From the cell containing the given text, extract its center point as (X, Y) coordinate. 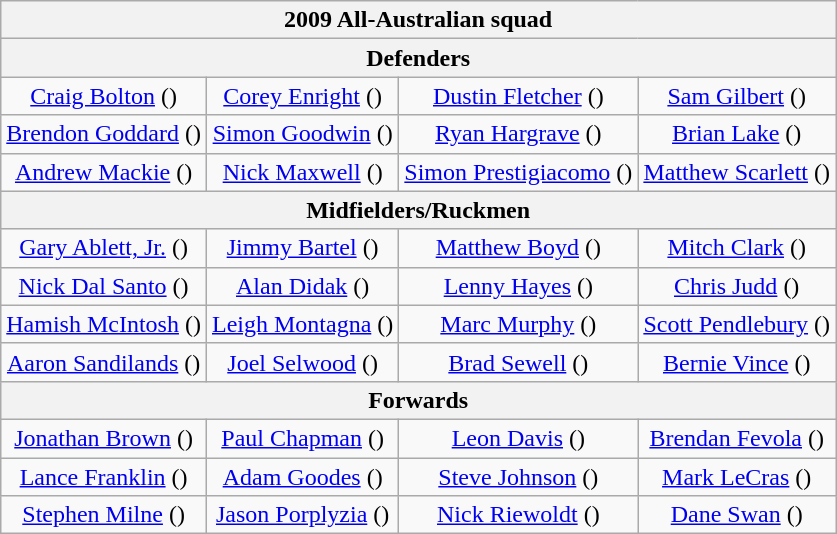
Craig Bolton () (104, 96)
Simon Prestigiacomo () (518, 172)
Dustin Fletcher () (518, 96)
Brendan Fevola () (737, 438)
2009 All-Australian squad (418, 20)
Gary Ablett, Jr. () (104, 248)
Scott Pendlebury () (737, 324)
Lance Franklin () (104, 477)
Dane Swan () (737, 515)
Marc Murphy () (518, 324)
Alan Didak () (302, 286)
Bernie Vince () (737, 362)
Nick Riewoldt () (518, 515)
Defenders (418, 58)
Brian Lake () (737, 134)
Brendon Goddard () (104, 134)
Joel Selwood () (302, 362)
Simon Goodwin () (302, 134)
Leigh Montagna () (302, 324)
Adam Goodes () (302, 477)
Matthew Boyd () (518, 248)
Leon Davis () (518, 438)
Sam Gilbert () (737, 96)
Mark LeCras () (737, 477)
Lenny Hayes () (518, 286)
Paul Chapman () (302, 438)
Ryan Hargrave () (518, 134)
Steve Johnson () (518, 477)
Corey Enright () (302, 96)
Brad Sewell () (518, 362)
Midfielders/Ruckmen (418, 210)
Hamish McIntosh () (104, 324)
Nick Dal Santo () (104, 286)
Aaron Sandilands () (104, 362)
Jason Porplyzia () (302, 515)
Matthew Scarlett () (737, 172)
Jonathan Brown () (104, 438)
Forwards (418, 400)
Mitch Clark () (737, 248)
Andrew Mackie () (104, 172)
Stephen Milne () (104, 515)
Nick Maxwell () (302, 172)
Jimmy Bartel () (302, 248)
Chris Judd () (737, 286)
